Extract the (X, Y) coordinate from the center of the cell holding the provided text.  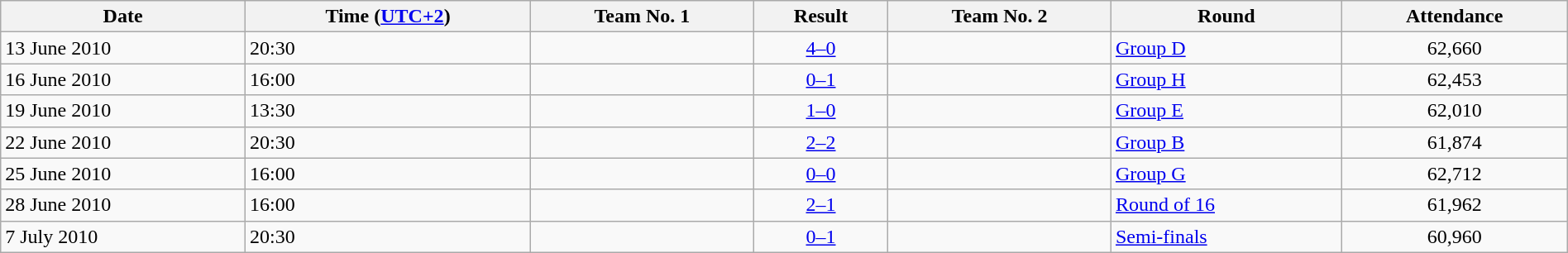
Group B (1226, 142)
62,010 (1454, 111)
4–0 (820, 48)
0–0 (820, 174)
Attendance (1454, 17)
60,960 (1454, 236)
Group G (1226, 174)
28 June 2010 (123, 205)
Date (123, 17)
25 June 2010 (123, 174)
62,712 (1454, 174)
61,874 (1454, 142)
Result (820, 17)
62,453 (1454, 79)
Group E (1226, 111)
19 June 2010 (123, 111)
61,962 (1454, 205)
1–0 (820, 111)
13:30 (387, 111)
Round (1226, 17)
Round of 16 (1226, 205)
13 June 2010 (123, 48)
2–2 (820, 142)
7 July 2010 (123, 236)
62,660 (1454, 48)
Semi-finals (1226, 236)
16 June 2010 (123, 79)
Group D (1226, 48)
Group H (1226, 79)
22 June 2010 (123, 142)
Team No. 2 (1000, 17)
2–1 (820, 205)
Time (UTC+2) (387, 17)
Team No. 1 (643, 17)
